Identify which cell holds the provided text, then report its [X, Y] central coordinate. 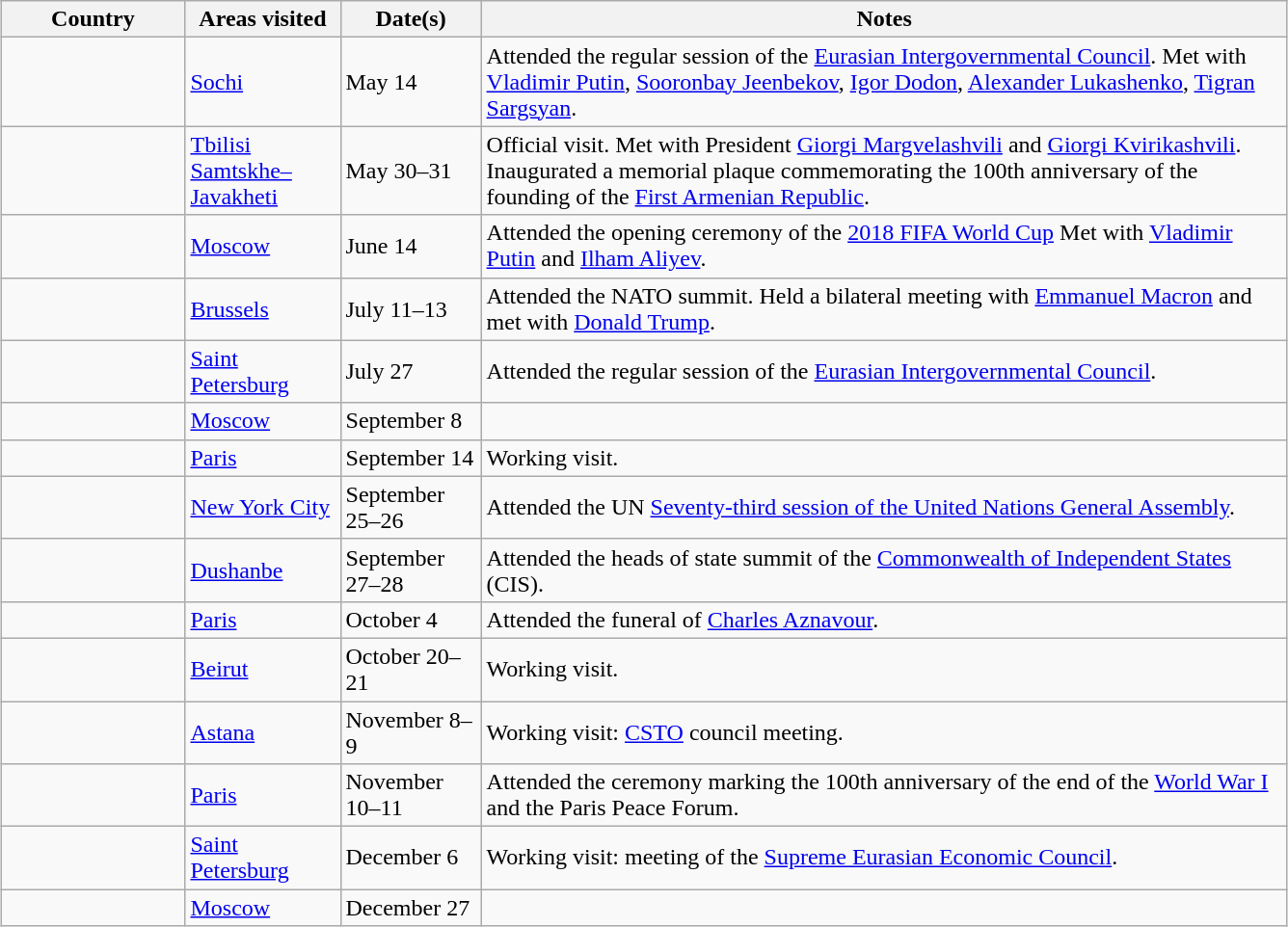
September 14 [411, 458]
Astana [262, 732]
Attended the heads of state summit of the Commonwealth of Independent States (CIS). [884, 570]
May 30–31 [411, 171]
Country [93, 19]
Brussels [262, 308]
Dushanbe [262, 570]
Attended the funeral of Charles Aznavour. [884, 620]
July 11–13 [411, 308]
October 4 [411, 620]
December 6 [411, 858]
Beirut [262, 669]
September 25–26 [411, 507]
May 14 [411, 82]
New York City [262, 507]
September 8 [411, 421]
September 27–28 [411, 570]
November 8–9 [411, 732]
Attended the opening ceremony of the 2018 FIFA World Cup Met with Vladimir Putin and Ilham Aliyev. [884, 247]
Working visit: meeting of the Supreme Eurasian Economic Council. [884, 858]
June 14 [411, 247]
Attended the NATO summit. Held a bilateral meeting with Emmanuel Macron and met with Donald Trump. [884, 308]
October 20–21 [411, 669]
July 27 [411, 372]
Notes [884, 19]
Areas visited [262, 19]
December 27 [411, 908]
Date(s) [411, 19]
Attended the ceremony marking the 100th anniversary of the end of the World War I and the Paris Peace Forum. [884, 796]
Attended the UN Seventy-third session of the United Nations General Assembly. [884, 507]
TbilisiSamtskhe–Javakheti [262, 171]
Sochi [262, 82]
Attended the regular session of the Eurasian Intergovernmental Council. [884, 372]
November 10–11 [411, 796]
Working visit: CSTO council meeting. [884, 732]
